Output the (X, Y) coordinate of the center of the cell containing the given text.  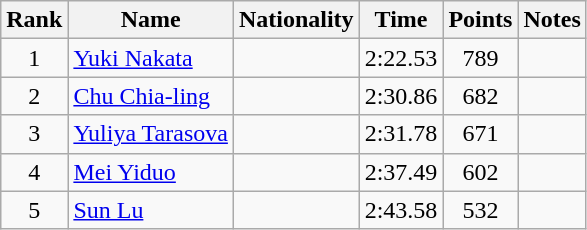
2:31.78 (401, 134)
682 (480, 96)
Name (151, 20)
2 (34, 96)
Points (480, 20)
Time (401, 20)
2:37.49 (401, 172)
3 (34, 134)
602 (480, 172)
Nationality (296, 20)
2:30.86 (401, 96)
Yuliya Tarasova (151, 134)
5 (34, 210)
Rank (34, 20)
671 (480, 134)
4 (34, 172)
2:43.58 (401, 210)
Yuki Nakata (151, 58)
Mei Yiduo (151, 172)
Chu Chia-ling (151, 96)
532 (480, 210)
2:22.53 (401, 58)
789 (480, 58)
Sun Lu (151, 210)
Notes (552, 20)
1 (34, 58)
